Provide the [x, y] coordinate of the cell's center where the given text is located.  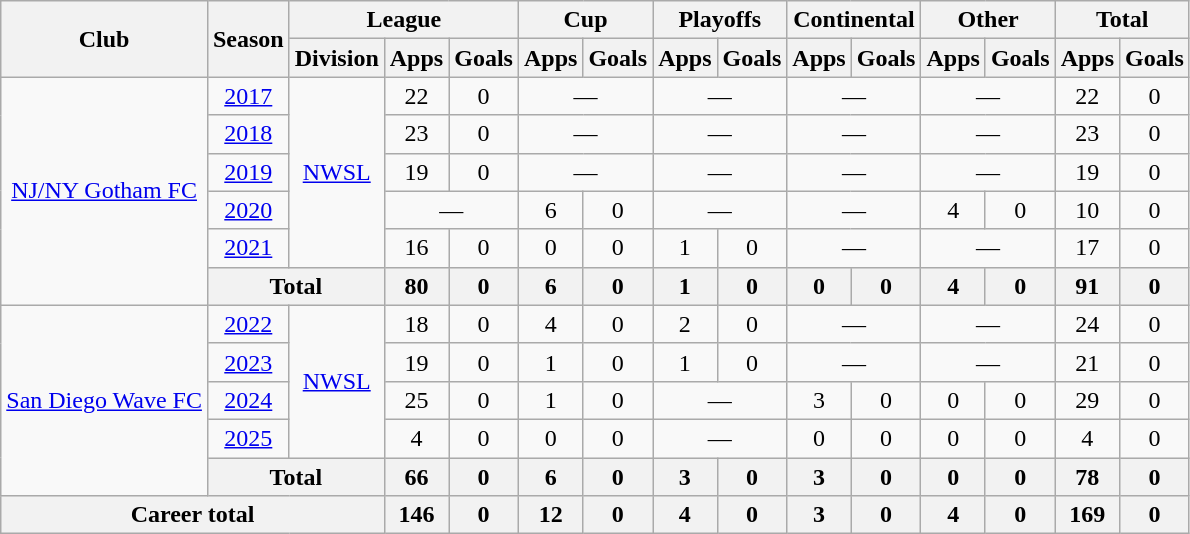
NJ/NY Gotham FC [104, 191]
29 [1087, 400]
21 [1087, 362]
Career total [193, 515]
2021 [248, 248]
San Diego Wave FC [104, 400]
2022 [248, 324]
2019 [248, 172]
Playoffs [720, 20]
2017 [248, 96]
10 [1087, 210]
2 [685, 324]
91 [1087, 286]
Cup [585, 20]
Other [988, 20]
2023 [248, 362]
66 [416, 477]
80 [416, 286]
78 [1087, 477]
2024 [248, 400]
League [404, 20]
Division [336, 58]
2020 [248, 210]
12 [550, 515]
Continental [854, 20]
18 [416, 324]
2025 [248, 438]
Season [248, 39]
24 [1087, 324]
2018 [248, 134]
Club [104, 39]
25 [416, 400]
17 [1087, 248]
169 [1087, 515]
146 [416, 515]
16 [416, 248]
